From the cell containing the given text, extract its center point as [X, Y] coordinate. 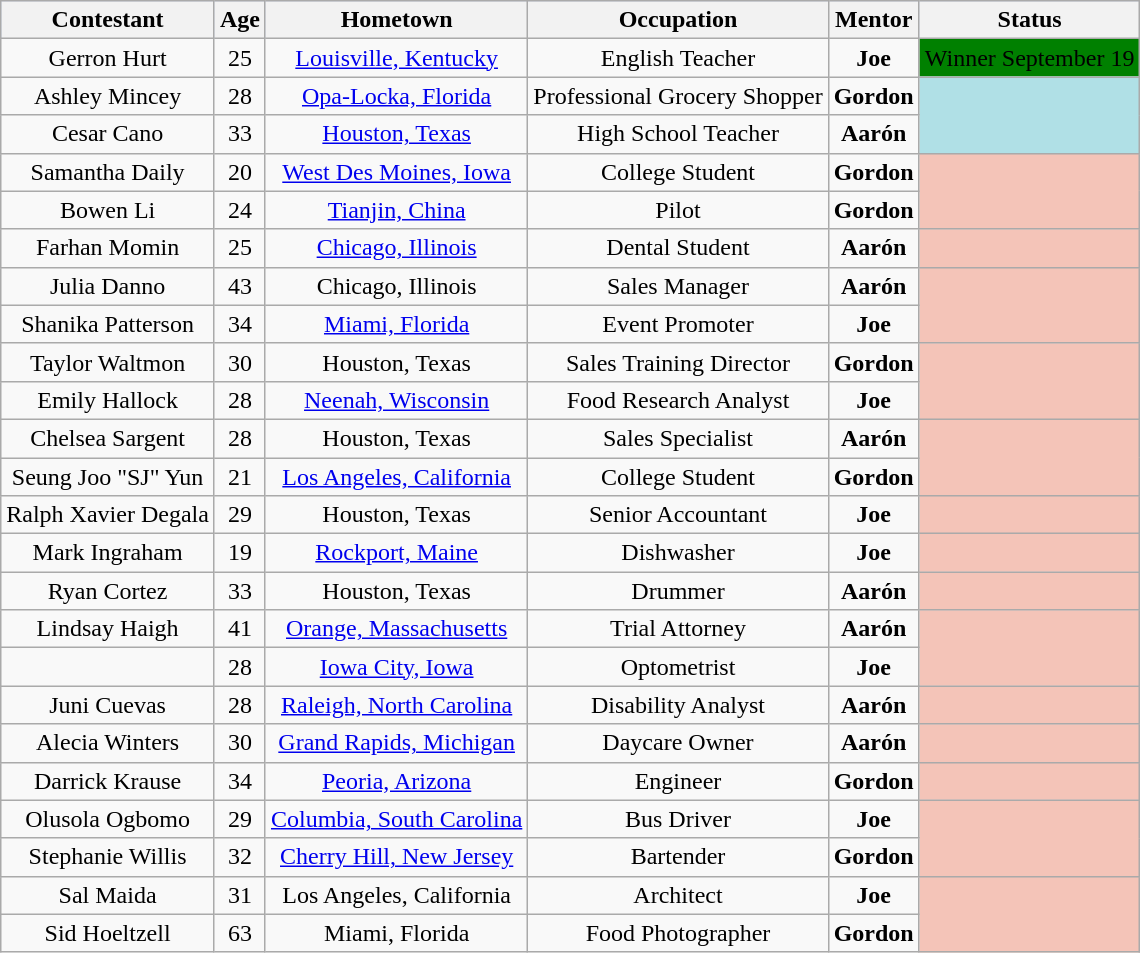
Daycare Owner [678, 743]
Emily Hallock [108, 400]
20 [240, 172]
Professional Grocery Shopper [678, 96]
Shanika Patterson [108, 324]
Columbia, South Carolina [396, 819]
Darrick Krause [108, 781]
Bus Driver [678, 819]
Food Photographer [678, 933]
Food Research Analyst [678, 400]
Cherry Hill, New Jersey [396, 857]
Winner September 19 [1030, 58]
Cesar Cano [108, 134]
Samantha Daily [108, 172]
Bowen Li [108, 210]
Dental Student [678, 248]
Iowa City, Iowa [396, 667]
Farhan Momin [108, 248]
Olusola Ogbomo [108, 819]
Chelsea Sargent [108, 438]
Peoria, Arizona [396, 781]
Seung Joo "SJ" Yun [108, 477]
Ashley Mincey [108, 96]
Tianjin, China [396, 210]
24 [240, 210]
Drummer [678, 591]
Architect [678, 895]
Ralph Xavier Degala [108, 515]
Hometown [396, 20]
Mark Ingraham [108, 553]
Taylor Waltmon [108, 362]
Opa-Locka, Florida [396, 96]
Mentor [874, 20]
West Des Moines, Iowa [396, 172]
Status [1030, 20]
Sales Training Director [678, 362]
Engineer [678, 781]
Raleigh, North Carolina [396, 705]
31 [240, 895]
32 [240, 857]
Bartender [678, 857]
Dishwasher [678, 553]
English Teacher [678, 58]
41 [240, 629]
Louisville, Kentucky [396, 58]
Pilot [678, 210]
Sales Specialist [678, 438]
Ryan Cortez [108, 591]
High School Teacher [678, 134]
43 [240, 286]
Contestant [108, 20]
Grand Rapids, Michigan [396, 743]
Stephanie Willis [108, 857]
Sal Maida [108, 895]
Gerron Hurt [108, 58]
Julia Danno [108, 286]
21 [240, 477]
Senior Accountant [678, 515]
Juni Cuevas [108, 705]
Alecia Winters [108, 743]
Sid Hoeltzell [108, 933]
63 [240, 933]
Age [240, 20]
Neenah, Wisconsin [396, 400]
Sales Manager [678, 286]
Disability Analyst [678, 705]
Rockport, Maine [396, 553]
Optometrist [678, 667]
Event Promoter [678, 324]
Orange, Massachusetts [396, 629]
Trial Attorney [678, 629]
Occupation [678, 20]
Lindsay Haigh [108, 629]
19 [240, 553]
